Pinpoint the cell where the given text exists, returning its (X, Y) midpoint coordinate. 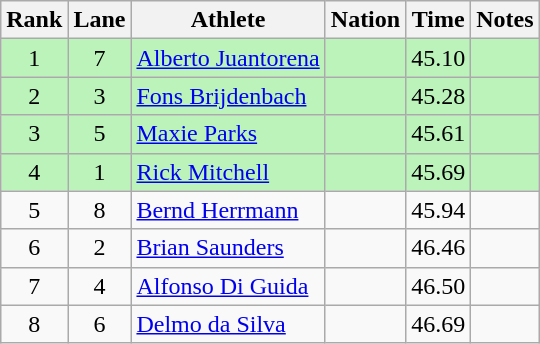
45.10 (438, 58)
46.69 (438, 324)
Brian Saunders (228, 248)
Maxie Parks (228, 134)
Rick Mitchell (228, 172)
45.94 (438, 210)
Lane (100, 20)
Athlete (228, 20)
Alberto Juantorena (228, 58)
Bernd Herrmann (228, 210)
Rank (34, 20)
45.69 (438, 172)
Nation (365, 20)
Time (438, 20)
45.28 (438, 96)
45.61 (438, 134)
Notes (505, 20)
Fons Brijdenbach (228, 96)
Delmo da Silva (228, 324)
46.50 (438, 286)
Alfonso Di Guida (228, 286)
46.46 (438, 248)
